Output the [x, y] coordinate of the center of the cell containing the given text.  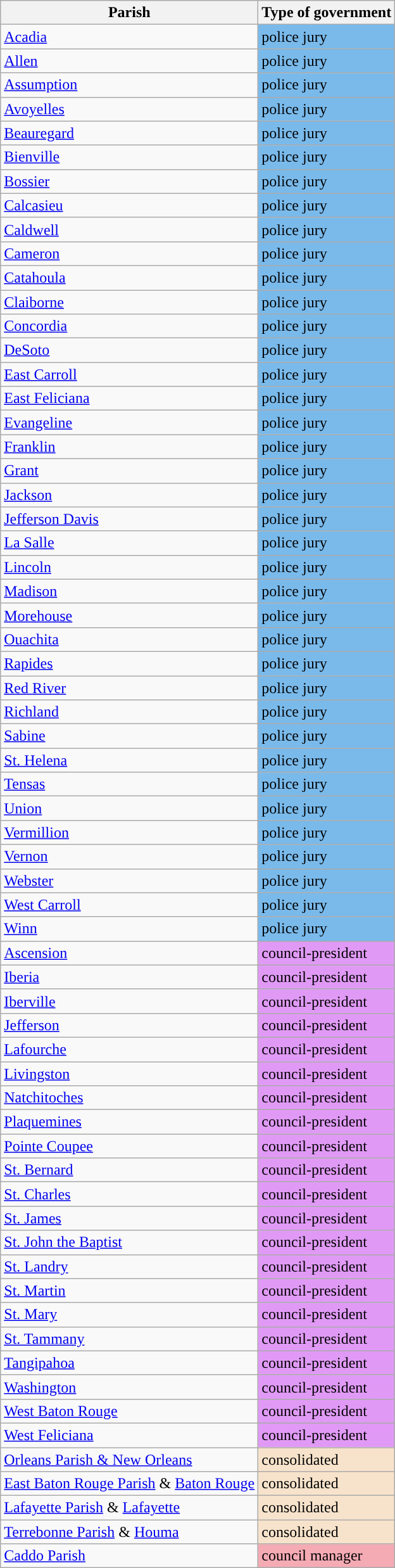
Lincoln [129, 567]
Morehouse [129, 615]
Madison [129, 591]
Beauregard [129, 133]
St. Mary [129, 1315]
Vernon [129, 857]
Calcasieu [129, 205]
DeSoto [129, 350]
Tangipahoa [129, 1363]
Allen [129, 61]
Parish [129, 13]
Assumption [129, 85]
La Salle [129, 543]
Claiborne [129, 302]
Red River [129, 687]
Lafourche [129, 1049]
Jefferson [129, 1025]
Caldwell [129, 229]
Iberville [129, 1001]
West Feliciana [129, 1435]
Bienville [129, 157]
Lafayette Parish & Lafayette [129, 1508]
East Baton Rouge Parish & Baton Rouge [129, 1484]
West Baton Rouge [129, 1411]
Washington [129, 1387]
St. Charles [129, 1194]
Ascension [129, 953]
Union [129, 808]
Pointe Coupee [129, 1146]
Webster [129, 881]
Catahoula [129, 277]
Evangeline [129, 423]
Iberia [129, 977]
St. James [129, 1218]
Ouachita [129, 639]
West Carroll [129, 905]
Franklin [129, 447]
Bossier [129, 181]
Caddo Parish [129, 1556]
Grant [129, 471]
East Feliciana [129, 398]
Jackson [129, 495]
Avoyelles [129, 109]
St. Bernard [129, 1170]
Rapides [129, 663]
St. Landry [129, 1266]
Richland [129, 712]
St. Tammany [129, 1339]
Acadia [129, 37]
Plaquemines [129, 1122]
Terrebonne Parish & Houma [129, 1532]
council manager [327, 1556]
Vermillion [129, 832]
Cameron [129, 253]
St. Martin [129, 1291]
Winn [129, 929]
St. John the Baptist [129, 1242]
Type of government [327, 13]
Tensas [129, 784]
Orleans Parish & New Orleans [129, 1459]
Jefferson Davis [129, 519]
Sabine [129, 736]
Natchitoches [129, 1098]
East Carroll [129, 374]
St. Helena [129, 760]
Concordia [129, 326]
Livingston [129, 1074]
